Search for the cell housing the specified text and yield its (x, y) center coordinate. 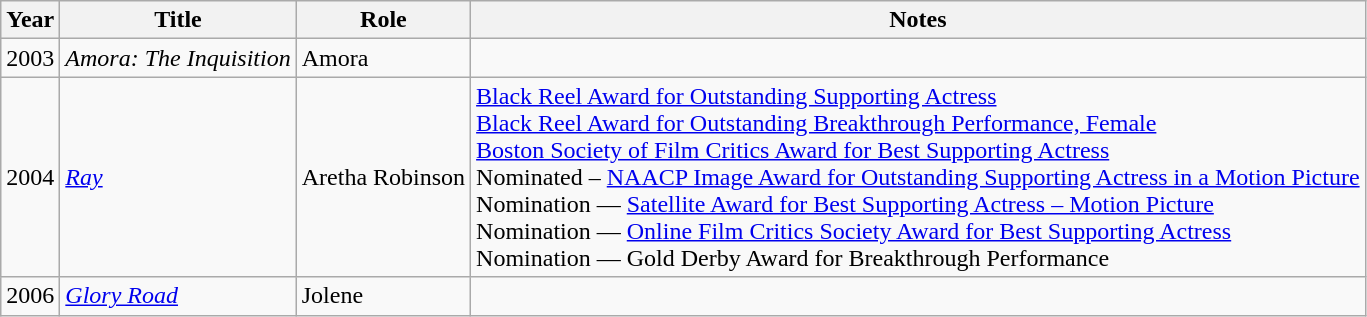
Role (383, 20)
Amora (383, 58)
Glory Road (178, 296)
Year (30, 20)
2003 (30, 58)
Amora: The Inquisition (178, 58)
2006 (30, 296)
Notes (918, 20)
2004 (30, 177)
Title (178, 20)
Ray (178, 177)
Jolene (383, 296)
Aretha Robinson (383, 177)
